Output the [x, y] coordinate of the center of the cell containing the given text.  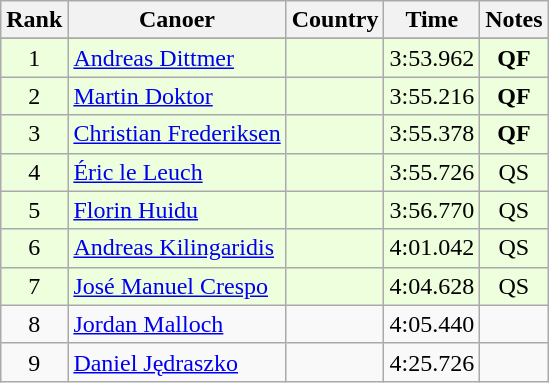
Andreas Dittmer [177, 58]
4:01.042 [432, 248]
José Manuel Crespo [177, 286]
Canoer [177, 20]
3 [34, 134]
9 [34, 362]
1 [34, 58]
Country [335, 20]
4:05.440 [432, 324]
Daniel Jędraszko [177, 362]
3:55.216 [432, 96]
Rank [34, 20]
4:04.628 [432, 286]
3:55.378 [432, 134]
7 [34, 286]
3:55.726 [432, 172]
6 [34, 248]
3:56.770 [432, 210]
Christian Frederiksen [177, 134]
Jordan Malloch [177, 324]
5 [34, 210]
Florin Huidu [177, 210]
4:25.726 [432, 362]
2 [34, 96]
8 [34, 324]
3:53.962 [432, 58]
Éric le Leuch [177, 172]
Andreas Kilingaridis [177, 248]
Martin Doktor [177, 96]
4 [34, 172]
Time [432, 20]
Notes [514, 20]
